Detect which cell encompasses the target text, then output its (X, Y) center coordinate. 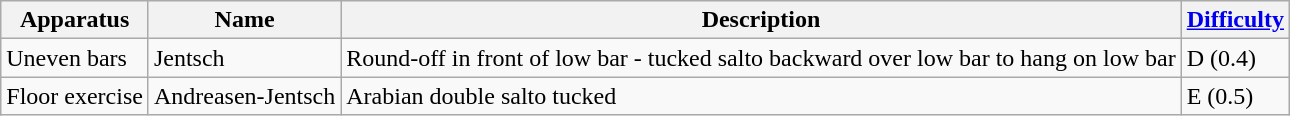
Floor exercise (75, 96)
Round-off in front of low bar - tucked salto backward over low bar to hang on low bar (761, 58)
Uneven bars (75, 58)
Difficulty (1235, 20)
E (0.5) (1235, 96)
Jentsch (244, 58)
Apparatus (75, 20)
Description (761, 20)
Arabian double salto tucked (761, 96)
Andreasen-Jentsch (244, 96)
Name (244, 20)
D (0.4) (1235, 58)
